Output the [x, y] coordinate of the center of the cell containing the given text.  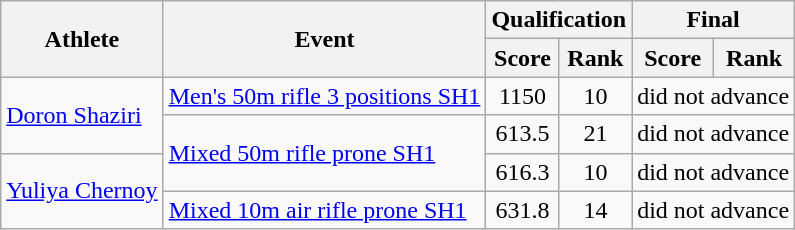
631.8 [522, 210]
Mixed 10m air rifle prone SH1 [324, 210]
1150 [522, 96]
616.3 [522, 172]
Yuliya Chernoy [82, 191]
Mixed 50m rifle prone SH1 [324, 153]
613.5 [522, 134]
Doron Shaziri [82, 115]
14 [595, 210]
Final [714, 20]
21 [595, 134]
Men's 50m rifle 3 positions SH1 [324, 96]
Athlete [82, 39]
Qualification [559, 20]
Event [324, 39]
